Pinpoint the cell where the given text exists, returning its (X, Y) midpoint coordinate. 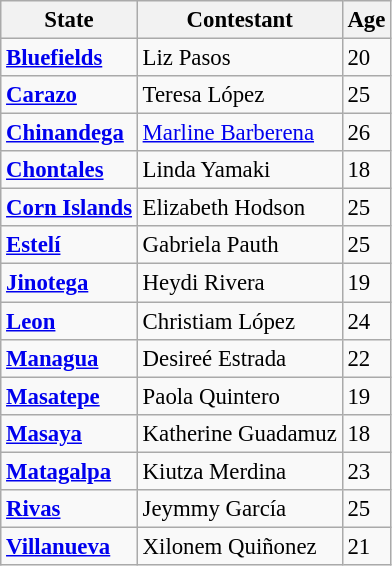
26 (366, 133)
Chinandega (70, 133)
20 (366, 58)
Gabriela Pauth (240, 245)
24 (366, 321)
Christiam López (240, 321)
Linda Yamaki (240, 170)
Marline Barberena (240, 133)
Liz Pasos (240, 58)
Contestant (240, 20)
Desireé Estrada (240, 358)
Xilonem Quiñonez (240, 546)
Katherine Guadamuz (240, 433)
Villanueva (70, 546)
Heydi Rivera (240, 283)
Matagalpa (70, 471)
Teresa López (240, 95)
23 (366, 471)
Masatepe (70, 396)
Estelí (70, 245)
Age (366, 20)
Rivas (70, 509)
Jeymmy García (240, 509)
State (70, 20)
Chontales (70, 170)
21 (366, 546)
Elizabeth Hodson (240, 208)
Managua (70, 358)
Bluefields (70, 58)
Paola Quintero (240, 396)
Corn Islands (70, 208)
Kiutza Merdina (240, 471)
22 (366, 358)
Masaya (70, 433)
Carazo (70, 95)
Leon (70, 321)
Jinotega (70, 283)
